For the text-containing cell, return its midpoint in [X, Y] coordinate format. 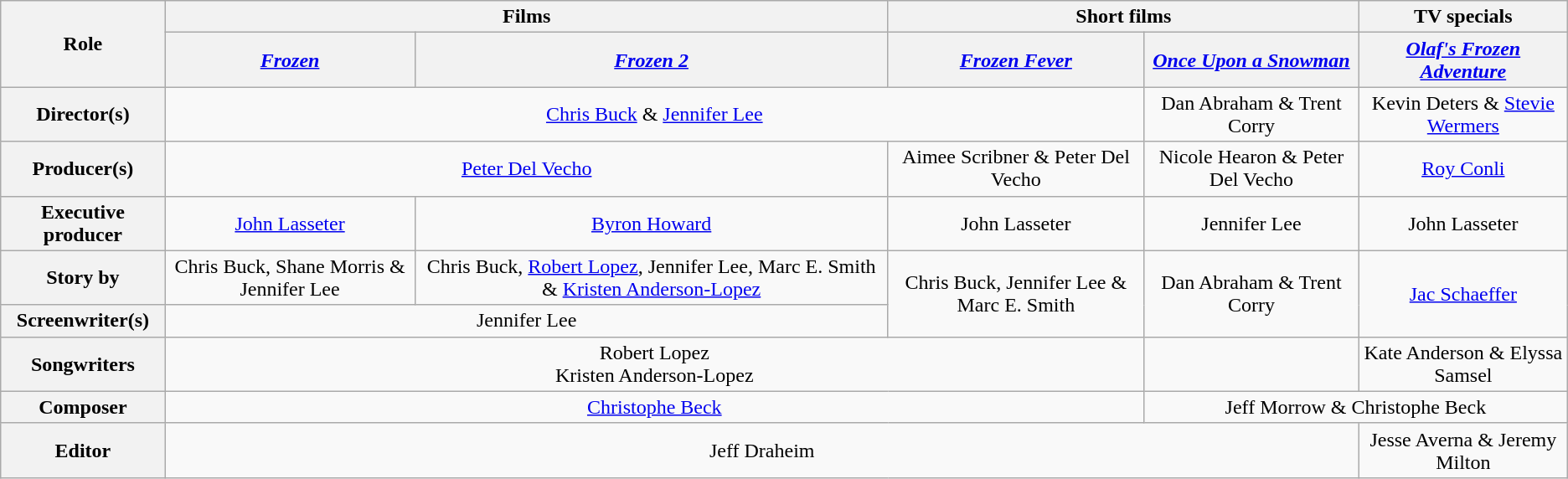
Chris Buck, Robert Lopez, Jennifer Lee, Marc E. Smith & Kristen Anderson-Lopez [652, 278]
Editor [83, 451]
Jeff Draheim [762, 451]
Nicole Hearon & Peter Del Vecho [1251, 169]
Once Upon a Snowman [1251, 60]
Aimee Scribner & Peter Del Vecho [1015, 169]
Director(s) [83, 114]
Story by [83, 278]
Chris Buck & Jennifer Lee [654, 114]
Screenwriter(s) [83, 321]
Films [526, 17]
Frozen Fever [1015, 60]
Composer [83, 407]
Byron Howard [652, 223]
Chris Buck, Jennifer Lee & Marc E. Smith [1015, 293]
Frozen 2 [652, 60]
Olaf's Frozen Adventure [1462, 60]
Producer(s) [83, 169]
Songwriters [83, 363]
Jeff Morrow & Christophe Beck [1355, 407]
Christophe Beck [654, 407]
Kate Anderson & Elyssa Samsel [1462, 363]
Short films [1123, 17]
Robert Lopez Kristen Anderson-Lopez [654, 363]
Role [83, 44]
Peter Del Vecho [526, 169]
Frozen [290, 60]
Chris Buck, Shane Morris & Jennifer Lee [290, 278]
Jesse Averna & Jeremy Milton [1462, 451]
Executive producer [83, 223]
Roy Conli [1462, 169]
Kevin Deters & Stevie Wermers [1462, 114]
Jac Schaeffer [1462, 293]
TV specials [1462, 17]
